From the cell containing the given text, extract its center point as (x, y) coordinate. 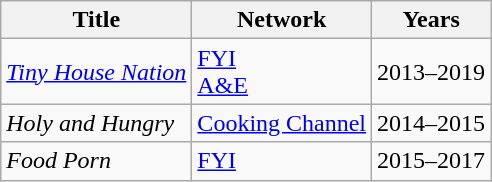
FYI (282, 161)
Network (282, 20)
2013–2019 (432, 72)
Food Porn (96, 161)
FYIA&E (282, 72)
Holy and Hungry (96, 123)
Title (96, 20)
2015–2017 (432, 161)
2014–2015 (432, 123)
Tiny House Nation (96, 72)
Cooking Channel (282, 123)
Years (432, 20)
